From the cell containing the given text, extract its center point as (x, y) coordinate. 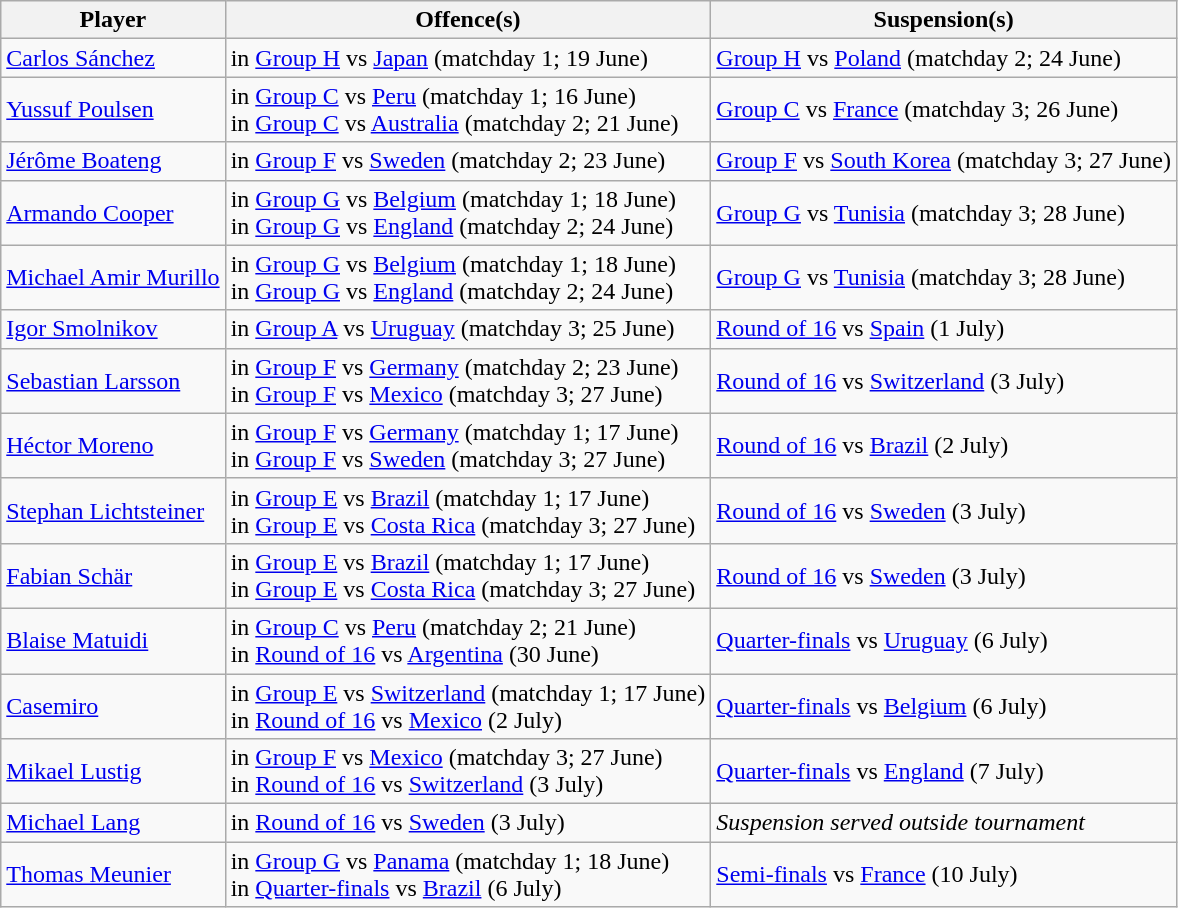
Round of 16 vs Switzerland (3 July) (944, 380)
Michael Amir Murillo (113, 278)
in Group F vs Sweden (matchday 2; 23 June) (468, 161)
Stephan Lichtsteiner (113, 510)
Casemiro (113, 706)
Fabian Schär (113, 576)
Suspension(s) (944, 20)
Jérôme Boateng (113, 161)
Mikael Lustig (113, 772)
in Group H vs Japan (matchday 1; 19 June) (468, 58)
Sebastian Larsson (113, 380)
in Round of 16 vs Sweden (3 July) (468, 823)
Group C vs France (matchday 3; 26 June) (944, 110)
Group H vs Poland (matchday 2; 24 June) (944, 58)
in Group F vs Germany (matchday 1; 17 June) in Group F vs Sweden (matchday 3; 27 June) (468, 446)
Round of 16 vs Brazil (2 July) (944, 446)
Quarter-finals vs Uruguay (6 July) (944, 640)
Round of 16 vs Spain (1 July) (944, 329)
in Group A vs Uruguay (matchday 3; 25 June) (468, 329)
Héctor Moreno (113, 446)
Carlos Sánchez (113, 58)
Blaise Matuidi (113, 640)
in Group F vs Germany (matchday 2; 23 June) in Group F vs Mexico (matchday 3; 27 June) (468, 380)
Quarter-finals vs England (7 July) (944, 772)
Armando Cooper (113, 212)
Semi-finals vs France (10 July) (944, 874)
Quarter-finals vs Belgium (6 July) (944, 706)
Igor Smolnikov (113, 329)
Group F vs South Korea (matchday 3; 27 June) (944, 161)
Suspension served outside tournament (944, 823)
Player (113, 20)
in Group E vs Switzerland (matchday 1; 17 June) in Round of 16 vs Mexico (2 July) (468, 706)
Michael Lang (113, 823)
Yussuf Poulsen (113, 110)
in Group F vs Mexico (matchday 3; 27 June) in Round of 16 vs Switzerland (3 July) (468, 772)
in Group C vs Peru (matchday 2; 21 June) in Round of 16 vs Argentina (30 June) (468, 640)
Offence(s) (468, 20)
in Group G vs Panama (matchday 1; 18 June) in Quarter-finals vs Brazil (6 July) (468, 874)
Thomas Meunier (113, 874)
in Group C vs Peru (matchday 1; 16 June) in Group C vs Australia (matchday 2; 21 June) (468, 110)
